Scan for the cell matching the given text and deliver its [x, y] coordinate at center. 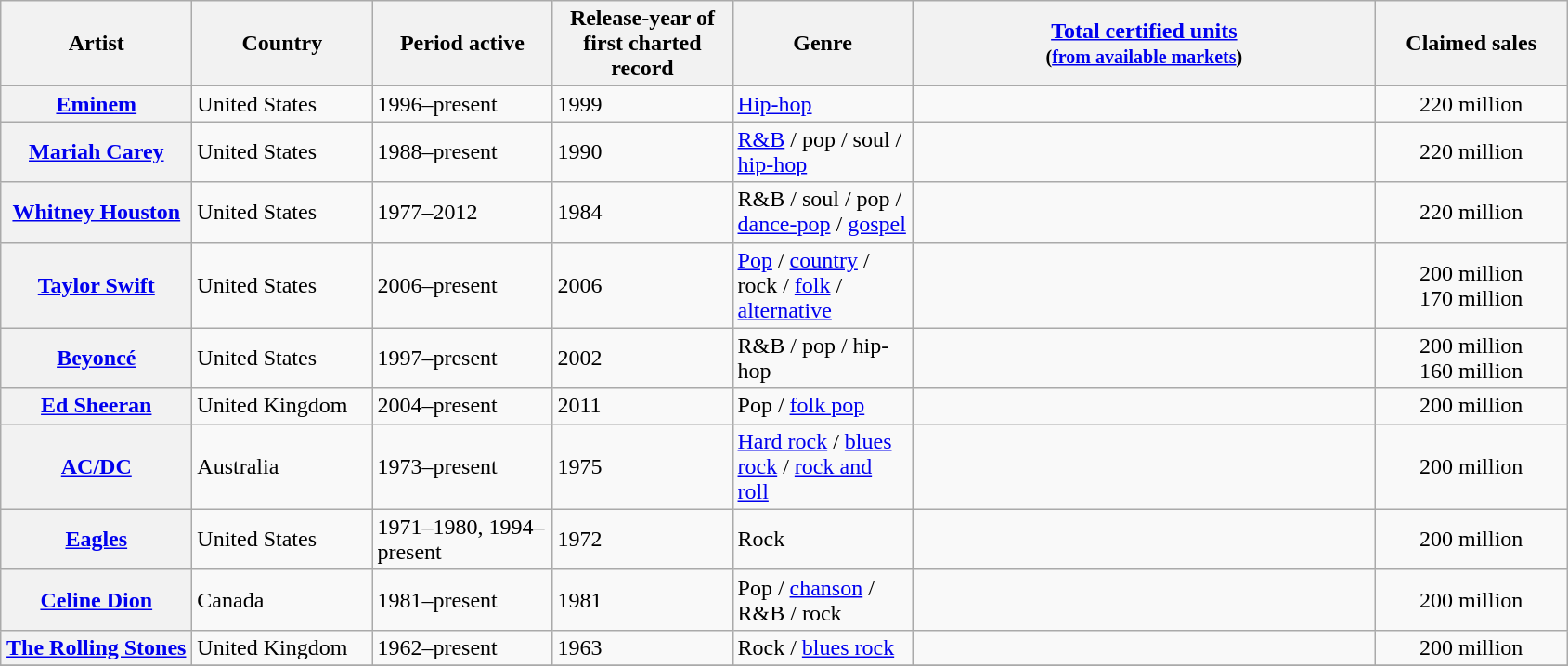
Eminem [97, 104]
200 million160 million [1471, 359]
2006 [642, 285]
1988–present [462, 152]
1977–2012 [462, 212]
R&B / pop / soul / hip-hop [823, 152]
Canada [282, 600]
Pop / country / rock / folk / alternative [823, 285]
Rock [823, 539]
Ed Sheeran [97, 406]
Beyoncé [97, 359]
Pop / chanson / R&B / rock [823, 600]
Period active [462, 44]
2011 [642, 406]
2004–present [462, 406]
Claimed sales [1471, 44]
2002 [642, 359]
1990 [642, 152]
1971–1980, 1994–present [462, 539]
R&B / pop / hip-hop [823, 359]
Artist [97, 44]
1996–present [462, 104]
Mariah Carey [97, 152]
Genre [823, 44]
1973–present [462, 466]
Country [282, 44]
Taylor Swift [97, 285]
Eagles [97, 539]
Total certified units(from available markets) [1144, 44]
1962–present [462, 647]
1981 [642, 600]
1981–present [462, 600]
1999 [642, 104]
1972 [642, 539]
2006–present [462, 285]
1984 [642, 212]
Release-year of first charted record [642, 44]
Pop / folk pop [823, 406]
Hard rock / blues rock / rock and roll [823, 466]
AC/DC [97, 466]
1997–present [462, 359]
1975 [642, 466]
Rock / blues rock [823, 647]
The Rolling Stones [97, 647]
1963 [642, 647]
200 million170 million [1471, 285]
Australia [282, 466]
Whitney Houston [97, 212]
Celine Dion [97, 600]
Hip-hop [823, 104]
R&B / soul / pop / dance-pop / gospel [823, 212]
